Return the (X, Y) coordinate for the center point of the cell that contains the specified text.  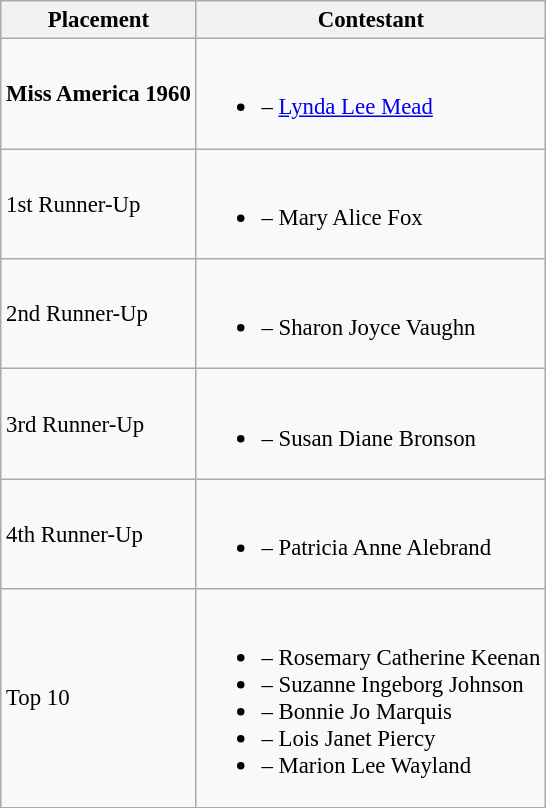
– Rosemary Catherine Keenan – Suzanne Ingeborg Johnson – Bonnie Jo Marquis – Lois Janet Piercy – Marion Lee Wayland (371, 698)
– Patricia Anne Alebrand (371, 534)
– Sharon Joyce Vaughn (371, 314)
Top 10 (98, 698)
Contestant (371, 20)
Placement (98, 20)
2nd Runner-Up (98, 314)
1st Runner-Up (98, 204)
– Susan Diane Bronson (371, 424)
– Lynda Lee Mead (371, 94)
– Mary Alice Fox (371, 204)
4th Runner-Up (98, 534)
Miss America 1960 (98, 94)
3rd Runner-Up (98, 424)
